Find where the given text appears and provide that cell's center as (x, y) coordinate. 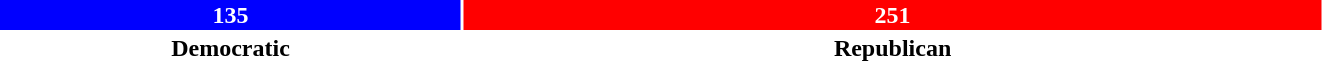
135 (230, 15)
251 (892, 15)
